Search for the cell housing the specified text and yield its [X, Y] center coordinate. 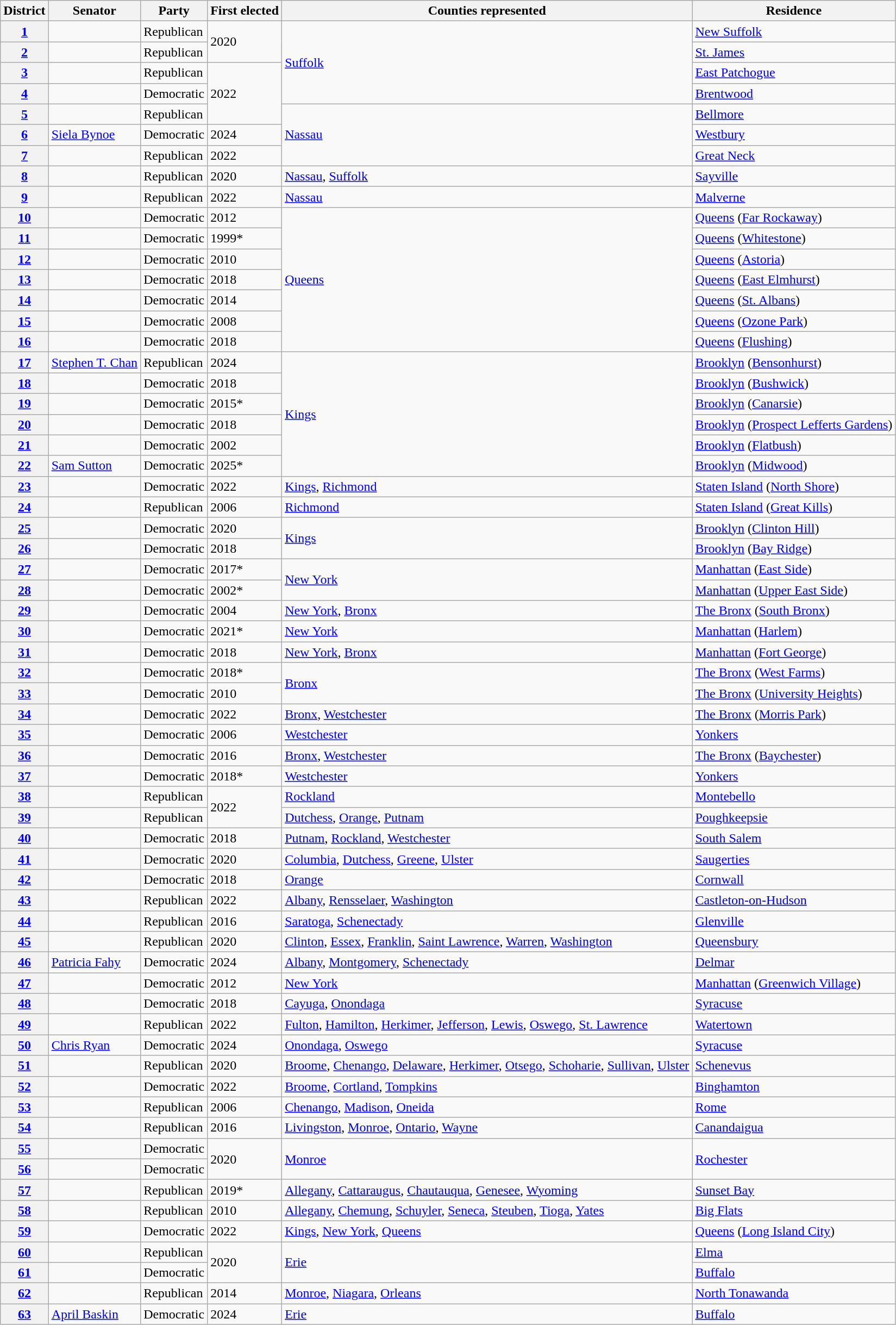
30 [24, 632]
Sam Sutton [95, 466]
Albany, Rensselaer, Washington [487, 900]
34 [24, 714]
East Patchogue [794, 73]
56 [24, 1169]
12 [24, 259]
5 [24, 114]
Rochester [794, 1159]
Queens (Flushing) [794, 342]
Queens (East Elmhurst) [794, 280]
27 [24, 569]
Staten Island (Great Kills) [794, 507]
Fulton, Hamilton, Herkimer, Jefferson, Lewis, Oswego, St. Lawrence [487, 1024]
Queens (Astoria) [794, 259]
Brooklyn (Bay Ridge) [794, 548]
60 [24, 1252]
8 [24, 176]
50 [24, 1045]
Great Neck [794, 155]
26 [24, 548]
58 [24, 1210]
4 [24, 93]
2008 [245, 321]
1999* [245, 238]
59 [24, 1231]
6 [24, 135]
2017* [245, 569]
Brentwood [794, 93]
45 [24, 942]
33 [24, 693]
48 [24, 1004]
Clinton, Essex, Franklin, Saint Lawrence, Warren, Washington [487, 942]
32 [24, 673]
2002 [245, 445]
First elected [245, 11]
Canandaigua [794, 1128]
Castleton-on-Hudson [794, 900]
Queens (Whitestone) [794, 238]
20 [24, 424]
Brooklyn (Canarsie) [794, 404]
Westbury [794, 135]
15 [24, 321]
42 [24, 879]
31 [24, 652]
10 [24, 217]
1 [24, 32]
25 [24, 528]
Staten Island (North Shore) [794, 486]
Manhattan (East Side) [794, 569]
Manhattan (Greenwich Village) [794, 983]
South Salem [794, 838]
Brooklyn (Flatbush) [794, 445]
37 [24, 776]
Poughkeepsie [794, 817]
2019* [245, 1190]
2004 [245, 611]
Counties represented [487, 11]
Saratoga, Schenectady [487, 921]
3 [24, 73]
Monroe, Niagara, Orleans [487, 1293]
52 [24, 1086]
Delmar [794, 962]
36 [24, 755]
22 [24, 466]
2025* [245, 466]
Rome [794, 1107]
Richmond [487, 507]
Columbia, Dutchess, Greene, Ulster [487, 859]
Malverne [794, 197]
Chenango, Madison, Oneida [487, 1107]
2015* [245, 404]
Broome, Chenango, Delaware, Herkimer, Otsego, Schoharie, Sullivan, Ulster [487, 1066]
Suffolk [487, 62]
40 [24, 838]
Bronx [487, 683]
43 [24, 900]
17 [24, 362]
Queens (Far Rockaway) [794, 217]
Party [174, 11]
62 [24, 1293]
Cayuga, Onondaga [487, 1004]
51 [24, 1066]
Nassau, Suffolk [487, 176]
Residence [794, 11]
Monroe [487, 1159]
New Suffolk [794, 32]
Kings, New York, Queens [487, 1231]
Manhattan (Upper East Side) [794, 590]
Putnam, Rockland, Westchester [487, 838]
Patricia Fahy [95, 962]
The Bronx (Baychester) [794, 755]
Livingston, Monroe, Ontario, Wayne [487, 1128]
Binghamton [794, 1086]
28 [24, 590]
Queens (Ozone Park) [794, 321]
Watertown [794, 1024]
Sayville [794, 176]
24 [24, 507]
Onondaga, Oswego [487, 1045]
The Bronx (West Farms) [794, 673]
The Bronx (University Heights) [794, 693]
14 [24, 301]
April Baskin [95, 1314]
46 [24, 962]
Allegany, Cattaraugus, Chautauqua, Genesee, Wyoming [487, 1190]
2 [24, 52]
St. James [794, 52]
Glenville [794, 921]
61 [24, 1273]
Queens (St. Albans) [794, 301]
Manhattan (Harlem) [794, 632]
Elma [794, 1252]
Montebello [794, 797]
7 [24, 155]
38 [24, 797]
Queens [487, 279]
Cornwall [794, 879]
57 [24, 1190]
Queens (Long Island City) [794, 1231]
Saugerties [794, 859]
Big Flats [794, 1210]
Kings, Richmond [487, 486]
19 [24, 404]
Albany, Montgomery, Schenectady [487, 962]
Orange [487, 879]
41 [24, 859]
29 [24, 611]
Brooklyn (Clinton Hill) [794, 528]
16 [24, 342]
35 [24, 735]
49 [24, 1024]
9 [24, 197]
63 [24, 1314]
District [24, 11]
Brooklyn (Midwood) [794, 466]
Sunset Bay [794, 1190]
Rockland [487, 797]
53 [24, 1107]
Dutchess, Orange, Putnam [487, 817]
2002* [245, 590]
11 [24, 238]
39 [24, 817]
The Bronx (Morris Park) [794, 714]
13 [24, 280]
Stephen T. Chan [95, 362]
23 [24, 486]
Siela Bynoe [95, 135]
55 [24, 1148]
The Bronx (South Bronx) [794, 611]
Broome, Cortland, Tompkins [487, 1086]
Bellmore [794, 114]
47 [24, 983]
Brooklyn (Bushwick) [794, 383]
Senator [95, 11]
Chris Ryan [95, 1045]
Manhattan (Fort George) [794, 652]
Brooklyn (Prospect Lefferts Gardens) [794, 424]
Allegany, Chemung, Schuyler, Seneca, Steuben, Tioga, Yates [487, 1210]
44 [24, 921]
Schenevus [794, 1066]
North Tonawanda [794, 1293]
54 [24, 1128]
Queensbury [794, 942]
18 [24, 383]
Brooklyn (Bensonhurst) [794, 362]
2021* [245, 632]
21 [24, 445]
